Scan for the cell matching the given text and deliver its [x, y] coordinate at center. 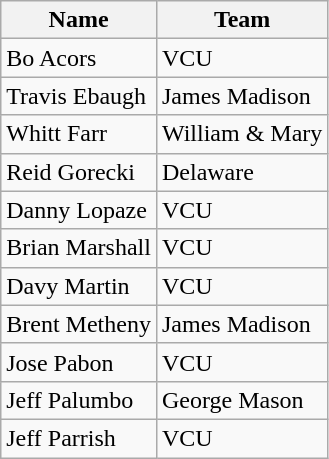
George Mason [242, 400]
Delaware [242, 172]
Jeff Palumbo [79, 400]
Jose Pabon [79, 362]
Davy Martin [79, 286]
Name [79, 20]
Travis Ebaugh [79, 96]
Whitt Farr [79, 134]
Jeff Parrish [79, 438]
Reid Gorecki [79, 172]
Team [242, 20]
Brian Marshall [79, 248]
Danny Lopaze [79, 210]
Bo Acors [79, 58]
William & Mary [242, 134]
Brent Metheny [79, 324]
